Determine the (x, y) coordinate at the center of the cell enclosing the given text.  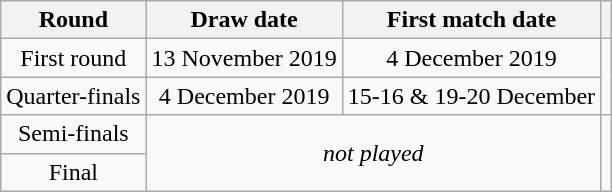
not played (374, 153)
Semi-finals (74, 134)
13 November 2019 (244, 58)
First match date (471, 20)
Round (74, 20)
Quarter-finals (74, 96)
Final (74, 172)
First round (74, 58)
Draw date (244, 20)
15-16 & 19-20 December (471, 96)
